Output the [X, Y] coordinate of the center of the cell containing the given text.  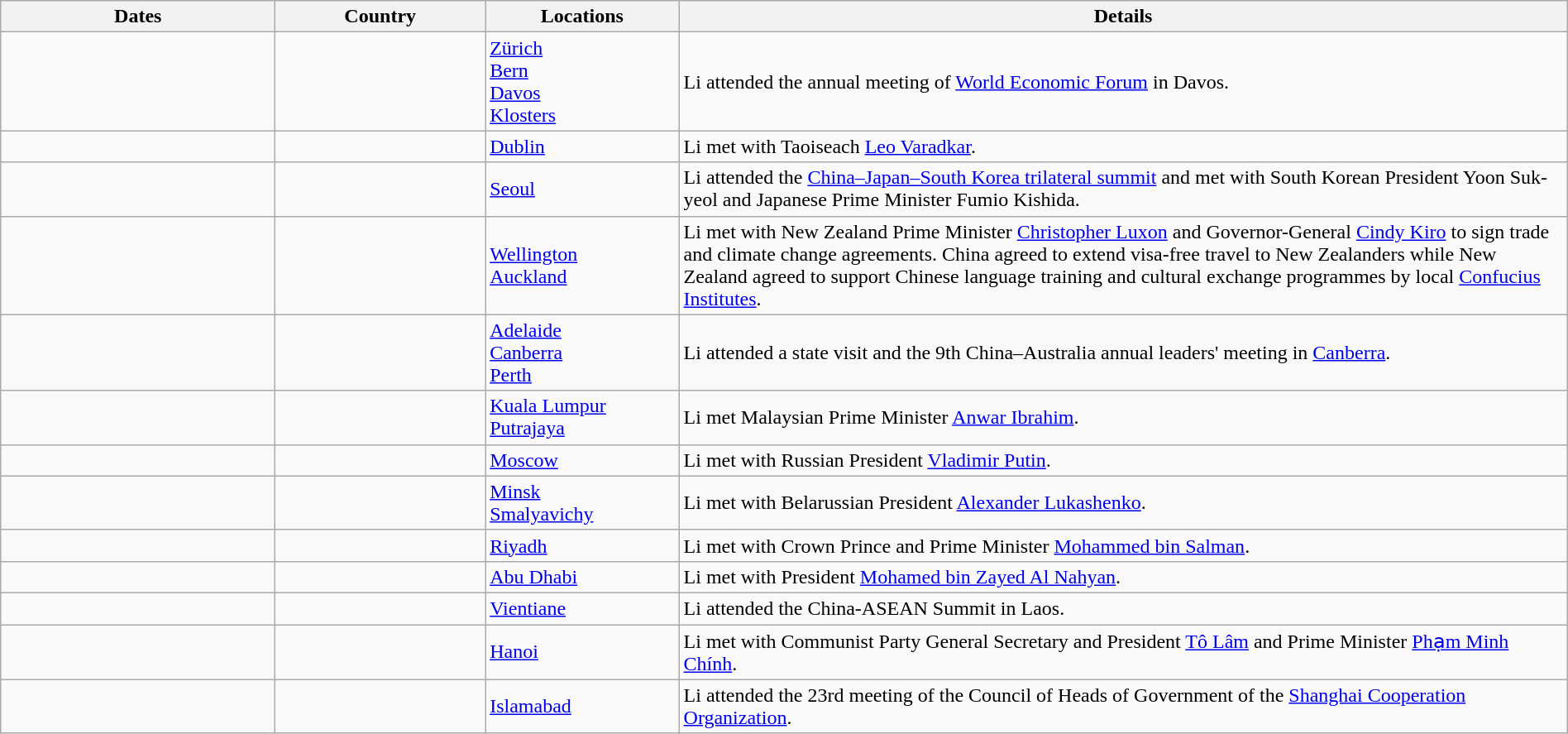
Hanoi [582, 652]
Li met with President Mohamed bin Zayed Al Nahyan. [1123, 577]
Moscow [582, 460]
Riyadh [582, 545]
Locations [582, 17]
Li met with Communist Party General Secretary and President Tô Lâm and Prime Minister Phạm Minh Chính. [1123, 652]
Li attended the 23rd meeting of the Council of Heads of Government of the Shanghai Cooperation Organization. [1123, 707]
Islamabad [582, 707]
WellingtonAuckland [582, 265]
Kuala LumpurPutrajaya [582, 417]
Li met with Crown Prince and Prime Minister Mohammed bin Salman. [1123, 545]
Vientiane [582, 608]
Dates [138, 17]
Li met with Taoiseach Leo Varadkar. [1123, 146]
Seoul [582, 189]
Li met Malaysian Prime Minister Anwar Ibrahim. [1123, 417]
AdelaideCanberraPerth [582, 353]
Abu Dhabi [582, 577]
ZürichBernDavosKlosters [582, 81]
Dublin [582, 146]
Li met with Belarussian President Alexander Lukashenko. [1123, 503]
Li attended the China-ASEAN Summit in Laos. [1123, 608]
Li met with Russian President Vladimir Putin. [1123, 460]
Li attended the annual meeting of World Economic Forum in Davos. [1123, 81]
Li attended a state visit and the 9th China–Australia annual leaders' meeting in Canberra. [1123, 353]
Country [380, 17]
MinskSmalyavichy [582, 503]
Details [1123, 17]
